Extract the (X, Y) coordinate from the center of the cell holding the provided text.  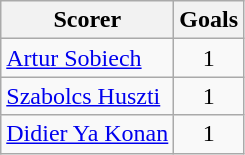
Scorer (88, 20)
Goals (209, 20)
Artur Sobiech (88, 58)
Szabolcs Huszti (88, 96)
Didier Ya Konan (88, 134)
